Determine the (x, y) coordinate at the center of the cell enclosing the given text.  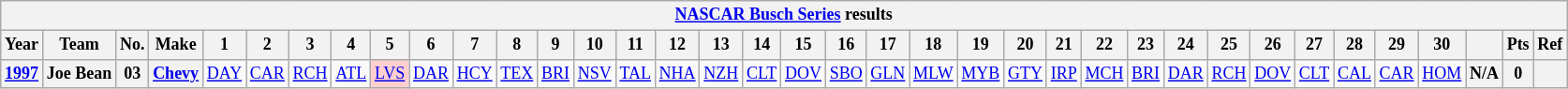
LVS (390, 73)
GLN (888, 73)
MLW (933, 73)
HCY (474, 73)
29 (1397, 45)
Joe Bean (79, 73)
Team (79, 45)
Ref (1550, 45)
TAL (635, 73)
13 (721, 45)
1 (224, 45)
3 (310, 45)
GTY (1026, 73)
MYB (981, 73)
SBO (846, 73)
24 (1186, 45)
22 (1104, 45)
CAL (1354, 73)
6 (431, 45)
27 (1315, 45)
Chevy (176, 73)
No. (133, 45)
IRP (1064, 73)
18 (933, 45)
30 (1442, 45)
19 (981, 45)
17 (888, 45)
16 (846, 45)
23 (1146, 45)
0 (1517, 73)
Make (176, 45)
ATL (351, 73)
NHA (677, 73)
4 (351, 45)
MCH (1104, 73)
NASCAR Busch Series results (784, 15)
7 (474, 45)
10 (594, 45)
Pts (1517, 45)
14 (762, 45)
21 (1064, 45)
11 (635, 45)
DAY (224, 73)
5 (390, 45)
20 (1026, 45)
26 (1273, 45)
15 (804, 45)
25 (1229, 45)
03 (133, 73)
8 (517, 45)
1997 (22, 73)
N/A (1485, 73)
TEX (517, 73)
NSV (594, 73)
Year (22, 45)
28 (1354, 45)
9 (556, 45)
HOM (1442, 73)
12 (677, 45)
NZH (721, 73)
2 (267, 45)
